Find where the given text appears and provide that cell's center as (x, y) coordinate. 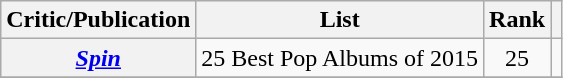
25 Best Pop Albums of 2015 (340, 58)
Critic/Publication (98, 20)
Spin (98, 58)
25 (518, 58)
Rank (518, 20)
List (340, 20)
